Determine the [x, y] coordinate at the center of the cell enclosing the given text.  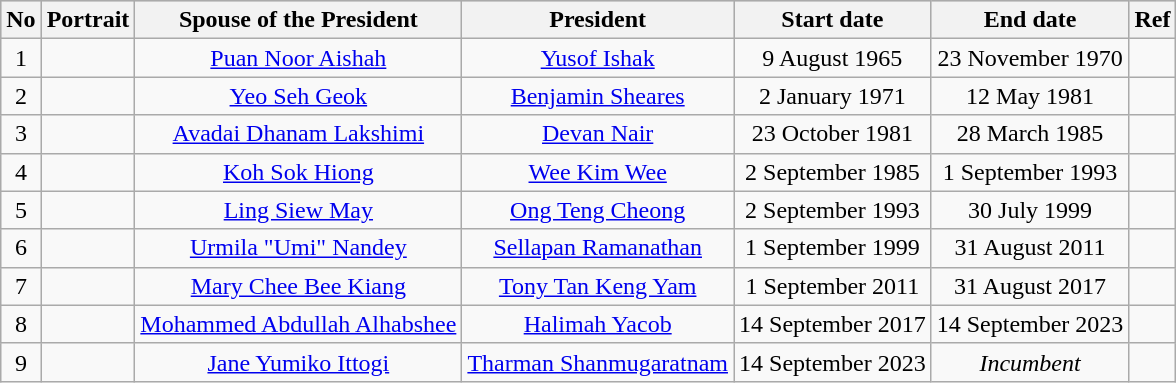
Halimah Yacob [598, 324]
Benjamin Sheares [598, 96]
Wee Kim Wee [598, 172]
Ling Siew May [298, 210]
8 [21, 324]
Spouse of the President [298, 20]
3 [21, 134]
Sellapan Ramanathan [598, 248]
No [21, 20]
Puan Noor Aishah [298, 58]
1 [21, 58]
31 August 2011 [1030, 248]
2 September 1993 [833, 210]
Devan Nair [598, 134]
2 September 1985 [833, 172]
Mary Chee Bee Kiang [298, 286]
Ref [1152, 20]
2 [21, 96]
28 March 1985 [1030, 134]
Avadai Dhanam Lakshimi [298, 134]
Koh Sok Hiong [298, 172]
23 October 1981 [833, 134]
23 November 1970 [1030, 58]
30 July 1999 [1030, 210]
Mohammed Abdullah Alhabshee [298, 324]
7 [21, 286]
Incumbent [1030, 362]
Ong Teng Cheong [598, 210]
31 August 2017 [1030, 286]
Tony Tan Keng Yam [598, 286]
6 [21, 248]
Yeo Seh Geok [298, 96]
Tharman Shanmugaratnam [598, 362]
1 September 1993 [1030, 172]
1 September 1999 [833, 248]
4 [21, 172]
End date [1030, 20]
Start date [833, 20]
9 [21, 362]
9 August 1965 [833, 58]
2 January 1971 [833, 96]
1 September 2011 [833, 286]
5 [21, 210]
Portrait [88, 20]
President [598, 20]
Urmila "Umi" Nandey [298, 248]
Yusof Ishak [598, 58]
12 May 1981 [1030, 96]
14 September 2017 [833, 324]
Jane Yumiko Ittogi [298, 362]
